Capture the cell that displays the provided text and extract its [x, y] central coordinate. 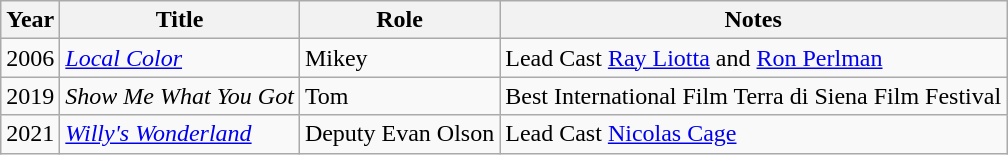
Tom [399, 96]
Show Me What You Got [180, 96]
Notes [754, 20]
Best International Film Terra di Siena Film Festival [754, 96]
Local Color [180, 58]
Willy's Wonderland [180, 134]
2021 [30, 134]
Lead Cast Nicolas Cage [754, 134]
2006 [30, 58]
Mikey [399, 58]
Deputy Evan Olson [399, 134]
Title [180, 20]
Year [30, 20]
Role [399, 20]
Lead Cast Ray Liotta and Ron Perlman [754, 58]
2019 [30, 96]
